Extract the [X, Y] coordinate from the center of the cell holding the provided text.  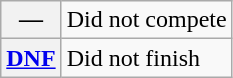
Did not finish [146, 58]
Did not compete [146, 20]
DNF [31, 58]
— [31, 20]
